Detect which cell encompasses the target text, then output its (x, y) center coordinate. 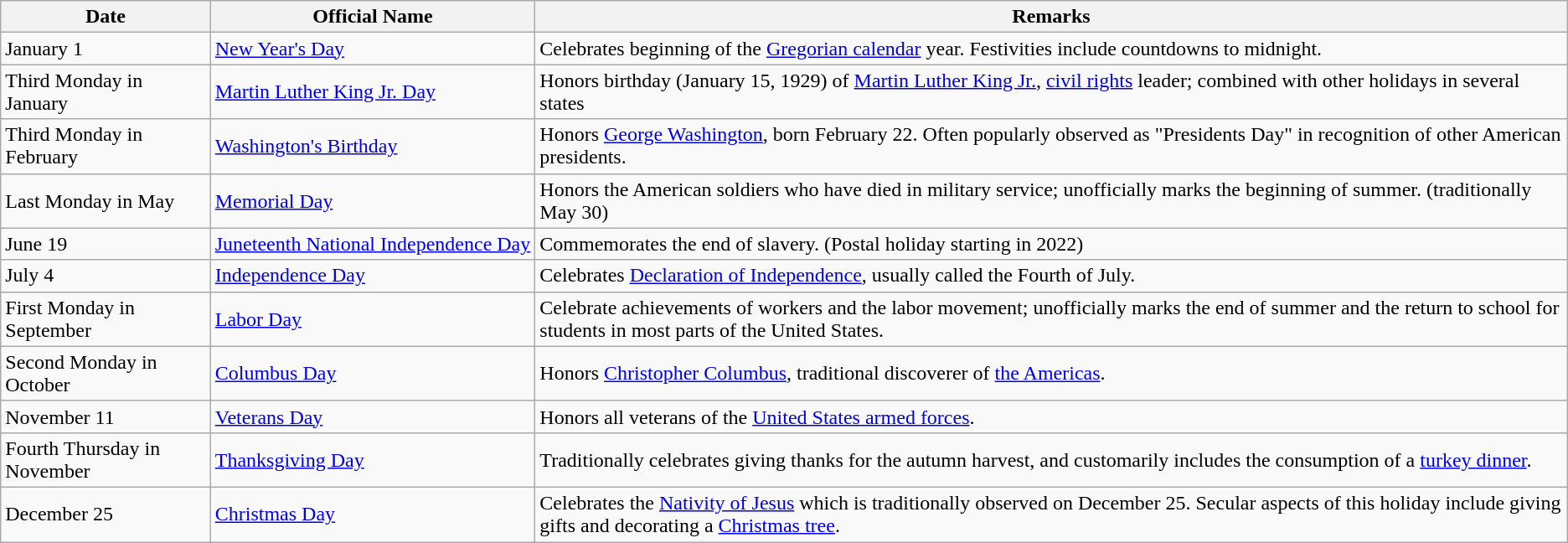
Last Monday in May (106, 201)
Honors Christopher Columbus, traditional discoverer of the Americas. (1051, 374)
Honors birthday (January 15, 1929) of Martin Luther King Jr., civil rights leader; combined with other holidays in several states (1051, 92)
Celebrates beginning of the Gregorian calendar year. Festivities include countdowns to midnight. (1051, 49)
Commemorates the end of slavery. (Postal holiday starting in 2022) (1051, 244)
Second Monday in October (106, 374)
July 4 (106, 276)
November 11 (106, 416)
New Year's Day (373, 49)
Honors all veterans of the United States armed forces. (1051, 416)
Juneteenth National Independence Day (373, 244)
June 19 (106, 244)
Honors the American soldiers who have died in military service; unofficially marks the beginning of summer. (traditionally May 30) (1051, 201)
January 1 (106, 49)
Fourth Thursday in November (106, 459)
Christmas Day (373, 515)
Washington's Birthday (373, 146)
December 25 (106, 515)
Memorial Day (373, 201)
Veterans Day (373, 416)
Third Monday in February (106, 146)
Martin Luther King Jr. Day (373, 92)
Columbus Day (373, 374)
Date (106, 17)
Honors George Washington, born February 22. Often popularly observed as "Presidents Day" in recognition of other American presidents. (1051, 146)
Remarks (1051, 17)
Independence Day (373, 276)
Thanksgiving Day (373, 459)
Official Name (373, 17)
First Monday in September (106, 318)
Celebrates Declaration of Independence, usually called the Fourth of July. (1051, 276)
Labor Day (373, 318)
Traditionally celebrates giving thanks for the autumn harvest, and customarily includes the consumption of a turkey dinner. (1051, 459)
Third Monday in January (106, 92)
